Return the [X, Y] coordinate for the center point of the cell that contains the specified text.  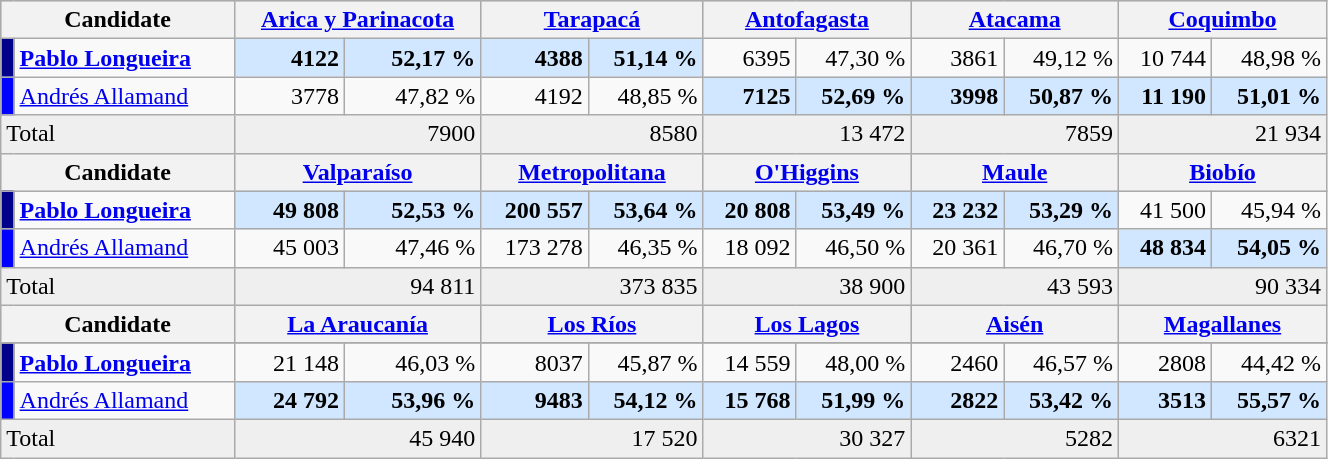
48,85 % [646, 96]
47,30 % [854, 58]
23 232 [958, 210]
La Araucanía [358, 324]
49,12 % [1062, 58]
7859 [1015, 134]
Los Lagos [807, 324]
15 768 [750, 400]
45,87 % [646, 362]
20 361 [958, 248]
Aisén [1015, 324]
200 557 [534, 210]
45,94 % [1270, 210]
51,99 % [854, 400]
53,42 % [1062, 400]
Los Ríos [592, 324]
3778 [289, 96]
2822 [958, 400]
11 190 [1166, 96]
21 934 [1223, 134]
Coquimbo [1223, 20]
13 472 [807, 134]
2808 [1166, 362]
53,49 % [854, 210]
20 808 [750, 210]
48,00 % [854, 362]
3998 [958, 96]
94 811 [358, 286]
Tarapacá [592, 20]
46,70 % [1062, 248]
52,53 % [413, 210]
6321 [1223, 438]
21 148 [289, 362]
53,96 % [413, 400]
Valparaíso [358, 172]
3861 [958, 58]
14 559 [750, 362]
Metropolitana [592, 172]
51,14 % [646, 58]
47,82 % [413, 96]
53,64 % [646, 210]
54,12 % [646, 400]
5282 [1015, 438]
8037 [534, 362]
52,69 % [854, 96]
18 092 [750, 248]
9483 [534, 400]
90 334 [1223, 286]
48 834 [1166, 248]
4122 [289, 58]
43 593 [1015, 286]
17 520 [592, 438]
Maule [1015, 172]
41 500 [1166, 210]
49 808 [289, 210]
173 278 [534, 248]
7125 [750, 96]
7900 [358, 134]
30 327 [807, 438]
Biobío [1223, 172]
44,42 % [1270, 362]
45 940 [358, 438]
45 003 [289, 248]
O'Higgins [807, 172]
46,03 % [413, 362]
6395 [750, 58]
52,17 % [413, 58]
4192 [534, 96]
38 900 [807, 286]
47,46 % [413, 248]
2460 [958, 362]
Arica y Parinacota [358, 20]
46,50 % [854, 248]
46,57 % [1062, 362]
10 744 [1166, 58]
46,35 % [646, 248]
3513 [1166, 400]
50,87 % [1062, 96]
4388 [534, 58]
55,57 % [1270, 400]
Antofagasta [807, 20]
373 835 [592, 286]
8580 [592, 134]
54,05 % [1270, 248]
Atacama [1015, 20]
24 792 [289, 400]
Magallanes [1223, 324]
51,01 % [1270, 96]
48,98 % [1270, 58]
53,29 % [1062, 210]
